Pinpoint the cell where the given text exists, returning its (x, y) midpoint coordinate. 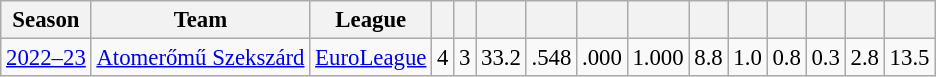
3 (465, 58)
1.0 (748, 58)
Season (46, 20)
EuroLeague (371, 58)
Team (200, 20)
0.8 (786, 58)
Atomerőmű Szekszárd (200, 58)
13.5 (909, 58)
0.3 (826, 58)
1.000 (658, 58)
.000 (602, 58)
8.8 (708, 58)
2.8 (864, 58)
2022–23 (46, 58)
33.2 (501, 58)
League (371, 20)
.548 (551, 58)
4 (443, 58)
